Extract the (X, Y) coordinate from the center of the cell holding the provided text.  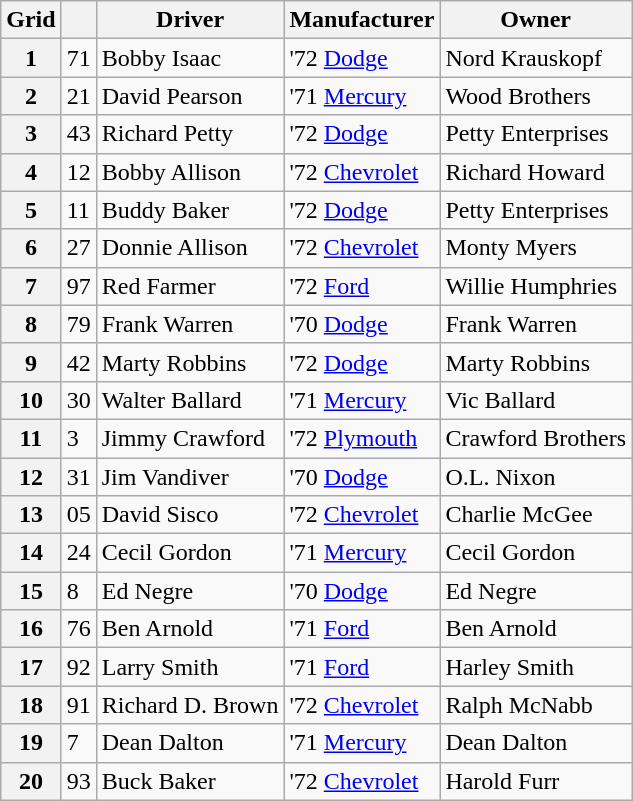
Bobby Allison (190, 172)
19 (31, 743)
Red Farmer (190, 286)
10 (31, 400)
91 (78, 705)
20 (31, 781)
Monty Myers (536, 248)
Donnie Allison (190, 248)
15 (31, 591)
Grid (31, 20)
Charlie McGee (536, 515)
Owner (536, 20)
27 (78, 248)
O.L. Nixon (536, 477)
Willie Humphries (536, 286)
43 (78, 134)
'72 Ford (362, 286)
92 (78, 667)
Driver (190, 20)
18 (31, 705)
4 (31, 172)
Crawford Brothers (536, 438)
71 (78, 58)
Jim Vandiver (190, 477)
David Pearson (190, 96)
79 (78, 324)
Walter Ballard (190, 400)
Larry Smith (190, 667)
Harley Smith (536, 667)
Richard Petty (190, 134)
14 (31, 553)
30 (78, 400)
5 (31, 210)
Harold Furr (536, 781)
David Sisco (190, 515)
Buck Baker (190, 781)
16 (31, 629)
97 (78, 286)
'72 Plymouth (362, 438)
Richard Howard (536, 172)
Ralph McNabb (536, 705)
Manufacturer (362, 20)
17 (31, 667)
Bobby Isaac (190, 58)
13 (31, 515)
2 (31, 96)
Richard D. Brown (190, 705)
Vic Ballard (536, 400)
Jimmy Crawford (190, 438)
76 (78, 629)
Wood Brothers (536, 96)
31 (78, 477)
93 (78, 781)
42 (78, 362)
21 (78, 96)
6 (31, 248)
05 (78, 515)
24 (78, 553)
Buddy Baker (190, 210)
9 (31, 362)
1 (31, 58)
Nord Krauskopf (536, 58)
